For the text-containing cell, return its midpoint in (X, Y) coordinate format. 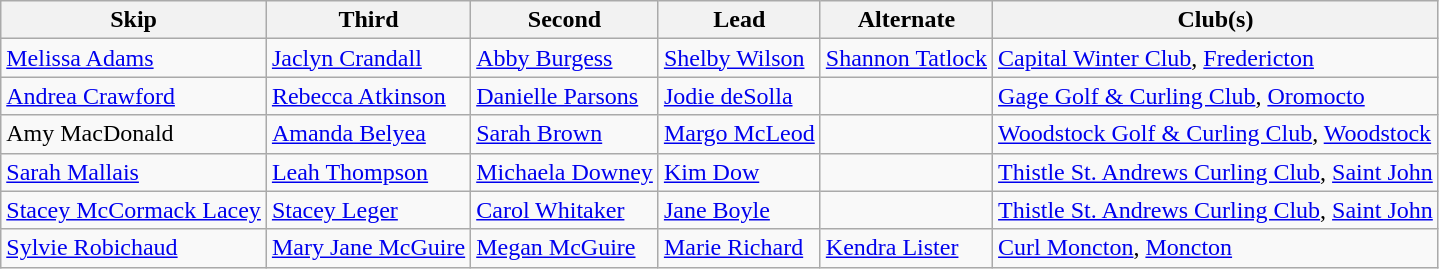
Mary Jane McGuire (368, 248)
Woodstock Golf & Curling Club, Woodstock (1216, 134)
Shannon Tatlock (906, 58)
Jane Boyle (739, 210)
Marie Richard (739, 248)
Rebecca Atkinson (368, 96)
Carol Whitaker (565, 210)
Sylvie Robichaud (134, 248)
Jodie deSolla (739, 96)
Club(s) (1216, 20)
Leah Thompson (368, 172)
Second (565, 20)
Margo McLeod (739, 134)
Sarah Brown (565, 134)
Danielle Parsons (565, 96)
Amy MacDonald (134, 134)
Skip (134, 20)
Alternate (906, 20)
Stacey Leger (368, 210)
Melissa Adams (134, 58)
Michaela Downey (565, 172)
Jaclyn Crandall (368, 58)
Amanda Belyea (368, 134)
Megan McGuire (565, 248)
Andrea Crawford (134, 96)
Capital Winter Club, Fredericton (1216, 58)
Lead (739, 20)
Shelby Wilson (739, 58)
Third (368, 20)
Stacey McCormack Lacey (134, 210)
Sarah Mallais (134, 172)
Gage Golf & Curling Club, Oromocto (1216, 96)
Curl Moncton, Moncton (1216, 248)
Kim Dow (739, 172)
Abby Burgess (565, 58)
Kendra Lister (906, 248)
